From the cell containing the given text, extract its center point as (X, Y) coordinate. 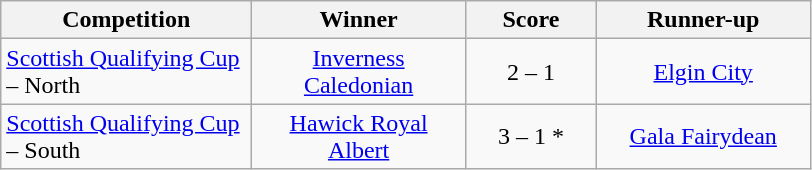
Runner-up (703, 20)
Scottish Qualifying Cup – South (126, 136)
Scottish Qualifying Cup – North (126, 72)
Score (530, 20)
Winner (359, 20)
Inverness Caledonian (359, 72)
2 – 1 (530, 72)
Gala Fairydean (703, 136)
Hawick Royal Albert (359, 136)
3 – 1 * (530, 136)
Competition (126, 20)
Elgin City (703, 72)
